Scan for the cell matching the given text and deliver its [x, y] coordinate at center. 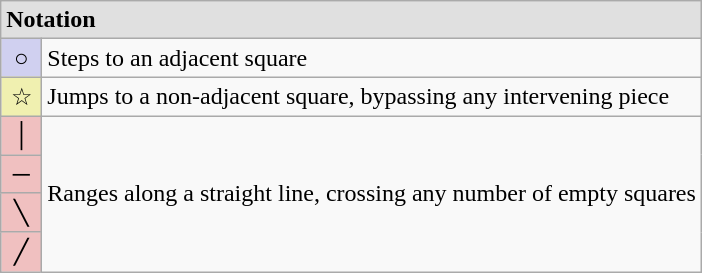
╱ [22, 252]
Steps to an adjacent square [372, 58]
╲ [22, 213]
Ranges along a straight line, crossing any number of empty squares [372, 194]
Jumps to a non-adjacent square, bypassing any intervening piece [372, 97]
Notation [352, 20]
☆ [22, 97]
─ [22, 173]
○ [22, 58]
│ [22, 135]
